Identify which cell holds the provided text, then report its (x, y) central coordinate. 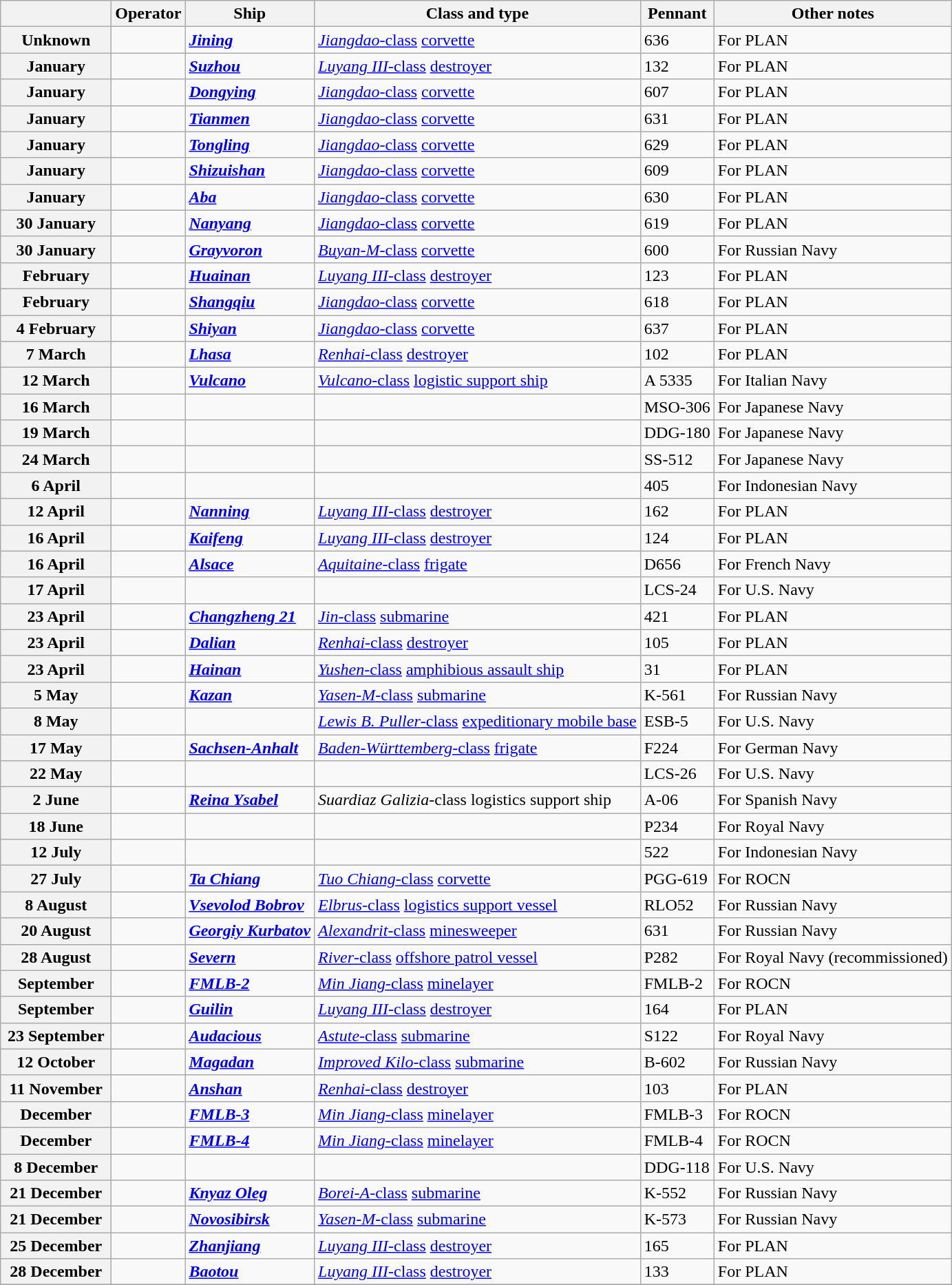
Aba (250, 197)
Novosibirsk (250, 1220)
A-06 (677, 800)
105 (677, 642)
K-573 (677, 1220)
S122 (677, 1036)
Class and type (478, 14)
Ship (250, 14)
Improved Kilo-class submarine (478, 1062)
Baotou (250, 1272)
Shizuishan (250, 171)
23 September (56, 1036)
162 (677, 512)
For German Navy (833, 747)
2 June (56, 800)
Magadan (250, 1062)
124 (677, 538)
27 July (56, 879)
Knyaz Oleg (250, 1193)
Alsace (250, 564)
609 (677, 171)
A 5335 (677, 381)
Georgiy Kurbatov (250, 931)
ESB-5 (677, 721)
RLO52 (677, 905)
12 October (56, 1062)
12 April (56, 512)
SS-512 (677, 459)
F224 (677, 747)
607 (677, 92)
Ta Chiang (250, 879)
MSO-306 (677, 407)
16 March (56, 407)
Astute-class submarine (478, 1036)
P234 (677, 826)
Unknown (56, 40)
629 (677, 145)
11 November (56, 1088)
17 April (56, 590)
17 May (56, 747)
8 August (56, 905)
Tongling (250, 145)
Guilin (250, 1010)
28 December (56, 1272)
D656 (677, 564)
522 (677, 853)
Audacious (250, 1036)
Vsevolod Bobrov (250, 905)
8 December (56, 1167)
103 (677, 1088)
Tianmen (250, 118)
Reina Ysabel (250, 800)
123 (677, 275)
25 December (56, 1246)
636 (677, 40)
Baden-Württemberg-class frigate (478, 747)
19 March (56, 433)
Elbrus-class logistics support vessel (478, 905)
K-552 (677, 1193)
405 (677, 485)
P282 (677, 957)
For French Navy (833, 564)
PGG-619 (677, 879)
630 (677, 197)
Borei-A-class submarine (478, 1193)
Vulcano-class logistic support ship (478, 381)
Aquitaine-class frigate (478, 564)
Sachsen-Anhalt (250, 747)
Jin-class submarine (478, 616)
600 (677, 249)
Tuo Chiang-class corvette (478, 879)
5 May (56, 695)
LCS-24 (677, 590)
7 March (56, 355)
31 (677, 669)
8 May (56, 721)
165 (677, 1246)
Anshan (250, 1088)
DDG-180 (677, 433)
Suardiaz Galizia-class logistics support ship (478, 800)
619 (677, 223)
Kaifeng (250, 538)
Dongying (250, 92)
For Italian Navy (833, 381)
18 June (56, 826)
Shangqiu (250, 302)
Grayvoron (250, 249)
Lewis B. Puller-class expeditionary mobile base (478, 721)
K-561 (677, 695)
Operator (149, 14)
Yushen-class amphibious assault ship (478, 669)
132 (677, 66)
102 (677, 355)
4 February (56, 328)
20 August (56, 931)
Other notes (833, 14)
Shiyan (250, 328)
LCS-26 (677, 774)
Buyan-M-class corvette (478, 249)
For Spanish Navy (833, 800)
6 April (56, 485)
12 July (56, 853)
Hainan (250, 669)
133 (677, 1272)
For Royal Navy (recommissioned) (833, 957)
River-class offshore patrol vessel (478, 957)
B-602 (677, 1062)
Huainan (250, 275)
Dalian (250, 642)
421 (677, 616)
Jining (250, 40)
Pennant (677, 14)
Kazan (250, 695)
Vulcano (250, 381)
164 (677, 1010)
12 March (56, 381)
618 (677, 302)
Severn (250, 957)
Changzheng 21 (250, 616)
28 August (56, 957)
637 (677, 328)
Alexandrit-class minesweeper (478, 931)
Lhasa (250, 355)
Suzhou (250, 66)
Nanyang (250, 223)
Nanning (250, 512)
22 May (56, 774)
Zhanjiang (250, 1246)
DDG-118 (677, 1167)
24 March (56, 459)
